Pinpoint the cell where the given text exists, returning its (x, y) midpoint coordinate. 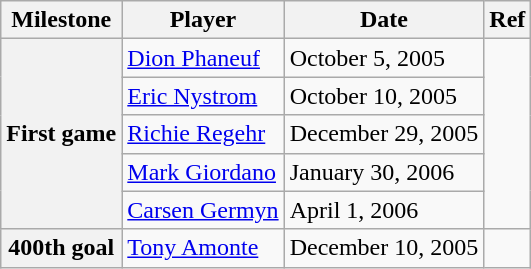
Richie Regehr (203, 134)
April 1, 2006 (384, 210)
December 10, 2005 (384, 248)
Player (203, 20)
October 10, 2005 (384, 96)
Tony Amonte (203, 248)
Ref (508, 20)
Milestone (62, 20)
October 5, 2005 (384, 58)
December 29, 2005 (384, 134)
Dion Phaneuf (203, 58)
Eric Nystrom (203, 96)
Carsen Germyn (203, 210)
Date (384, 20)
First game (62, 134)
Mark Giordano (203, 172)
January 30, 2006 (384, 172)
400th goal (62, 248)
